Search for the cell housing the specified text and yield its (X, Y) center coordinate. 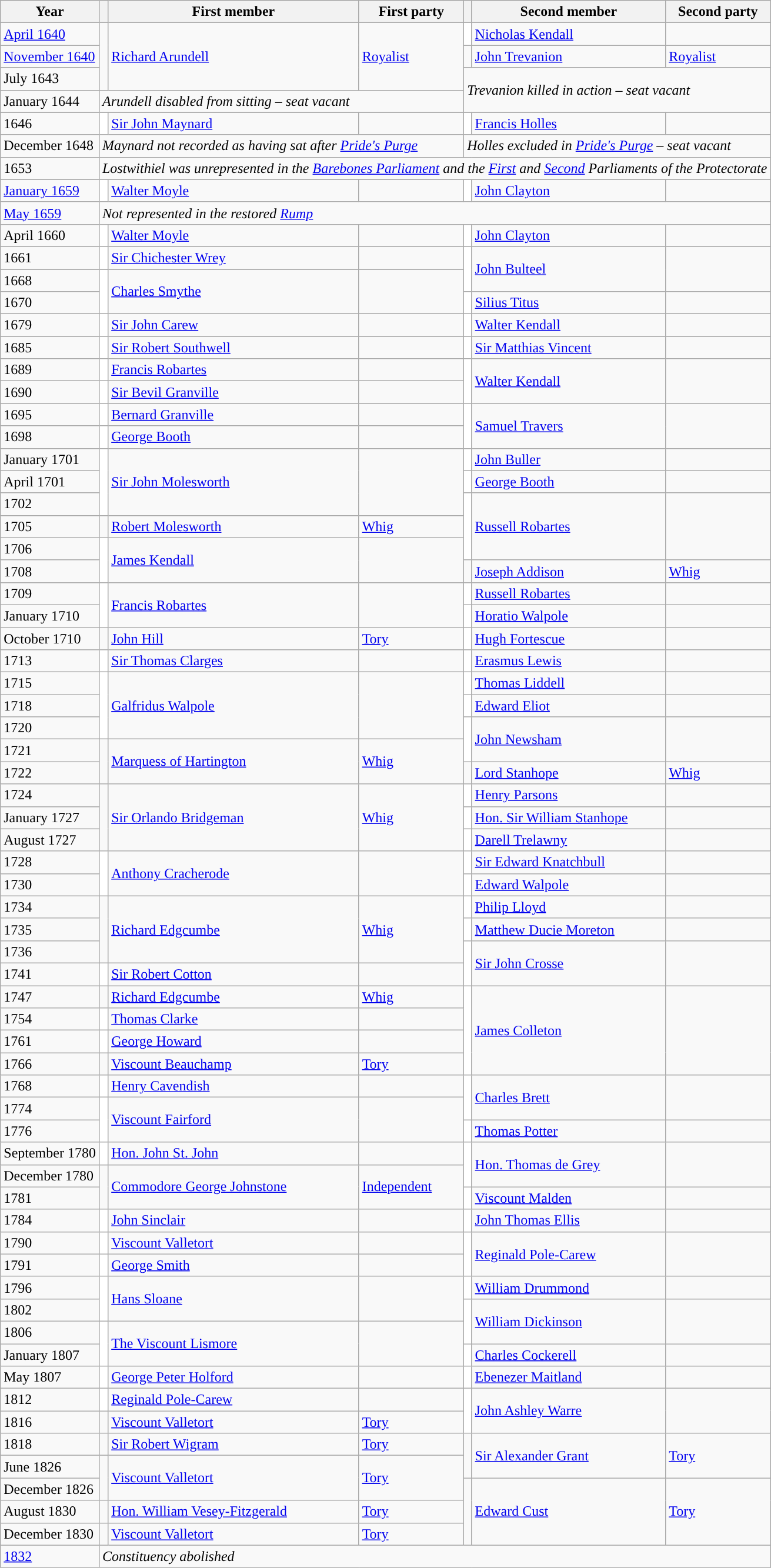
September 1780 (50, 1153)
John Trevanion (569, 56)
Sir Thomas Clarges (233, 661)
January 1701 (50, 459)
1735 (50, 929)
1702 (50, 504)
John Newsham (569, 739)
Not represented in the restored Rump (434, 213)
Holles excluded in Pride's Purge – seat vacant (618, 146)
1689 (50, 370)
1736 (50, 952)
1698 (50, 437)
1695 (50, 415)
Silius Titus (569, 303)
1754 (50, 1019)
Viscount Malden (569, 1198)
Thomas Clarke (233, 1019)
Erasmus Lewis (569, 661)
1646 (50, 124)
George Peter Holford (233, 1377)
Charles Cockerell (569, 1355)
1766 (50, 1064)
George Smith (233, 1265)
John Hill (233, 638)
Hon. Thomas de Grey (569, 1165)
August 1830 (50, 1512)
William Drummond (569, 1287)
Samuel Travers (569, 426)
July 1643 (50, 79)
December 1780 (50, 1176)
Sir John Carew (233, 325)
1722 (50, 773)
1668 (50, 281)
Hon. John St. John (233, 1153)
1768 (50, 1086)
Henry Parsons (569, 795)
Commodore George Johnstone (233, 1187)
1718 (50, 706)
Galfridus Walpole (233, 706)
1816 (50, 1422)
1832 (50, 1556)
The Viscount Lismore (233, 1343)
Joseph Addison (569, 571)
May 1807 (50, 1377)
April 1701 (50, 482)
First party (412, 12)
Charles Brett (569, 1097)
Sir Edward Knatchbull (569, 862)
Richard Arundell (233, 56)
November 1640 (50, 56)
1796 (50, 1287)
William Dickinson (569, 1321)
Sir Bevil Granville (233, 392)
December 1648 (50, 146)
Constituency abolished (434, 1556)
Sir Alexander Grant (569, 1456)
1774 (50, 1109)
George Howard (233, 1042)
Second member (569, 12)
Edward Cust (569, 1512)
1653 (50, 168)
1728 (50, 862)
1790 (50, 1243)
Ebenezer Maitland (569, 1377)
Sir Orlando Bridgeman (233, 818)
Sir Robert Wigram (233, 1444)
1721 (50, 750)
Thomas Potter (569, 1131)
1776 (50, 1131)
1709 (50, 593)
Hon. William Vesey-Fitzgerald (233, 1512)
Lostwithiel was unrepresented in the Barebones Parliament and the First and Second Parliaments of the Protectorate (434, 168)
1679 (50, 325)
1791 (50, 1265)
August 1727 (50, 840)
Sir John Maynard (233, 124)
1747 (50, 997)
Francis Holles (569, 124)
1812 (50, 1400)
1670 (50, 303)
October 1710 (50, 638)
Hugh Fortescue (569, 638)
1685 (50, 348)
January 1710 (50, 616)
John Ashley Warre (569, 1411)
1802 (50, 1310)
1784 (50, 1220)
Sir John Crosse (569, 963)
Darell Trelawny (569, 840)
1734 (50, 907)
1724 (50, 795)
Lord Stanhope (569, 773)
Trevanion killed in action – seat vacant (618, 90)
James Colleton (569, 1030)
First member (233, 12)
Sir John Molesworth (233, 482)
1761 (50, 1042)
June 1826 (50, 1467)
1818 (50, 1444)
Sir Robert Cotton (233, 974)
Edward Eliot (569, 706)
1706 (50, 549)
April 1640 (50, 34)
1806 (50, 1332)
Bernard Granville (233, 415)
Nicholas Kendall (569, 34)
January 1727 (50, 818)
1661 (50, 258)
Charles Smythe (233, 292)
Independent (412, 1187)
Horatio Walpole (569, 616)
Robert Molesworth (233, 526)
January 1659 (50, 191)
1713 (50, 661)
January 1807 (50, 1355)
Sir Chichester Wrey (233, 258)
April 1660 (50, 235)
Marquess of Hartington (233, 762)
Viscount Beauchamp (233, 1064)
1730 (50, 885)
Edward Walpole (569, 885)
Hon. Sir William Stanhope (569, 818)
1708 (50, 571)
1720 (50, 728)
James Kendall (233, 560)
John Buller (569, 459)
December 1830 (50, 1534)
May 1659 (50, 213)
January 1644 (50, 101)
Thomas Liddell (569, 683)
Arundell disabled from sitting – seat vacant (281, 101)
John Sinclair (233, 1220)
December 1826 (50, 1489)
Hans Sloane (233, 1299)
1781 (50, 1198)
1690 (50, 392)
Matthew Ducie Moreton (569, 929)
Year (50, 12)
1741 (50, 974)
Sir Robert Southwell (233, 348)
Sir Matthias Vincent (569, 348)
Henry Cavendish (233, 1086)
Maynard not recorded as having sat after Pride's Purge (281, 146)
Philip Lloyd (569, 907)
Second party (718, 12)
1705 (50, 526)
1715 (50, 683)
Viscount Fairford (233, 1120)
John Bulteel (569, 269)
John Thomas Ellis (569, 1220)
Anthony Cracherode (233, 873)
